Locate the cell with the specified text and output its [X, Y] center coordinate. 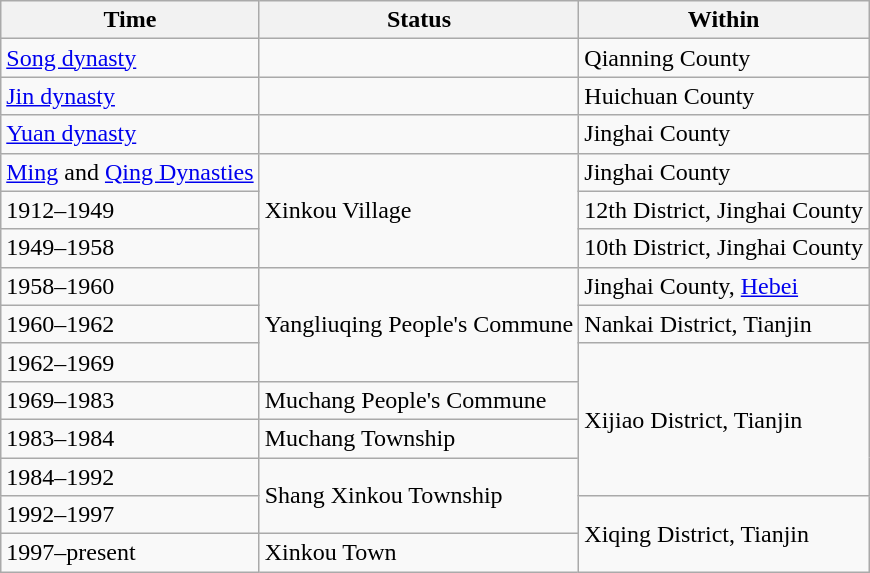
Within [724, 20]
1997–present [130, 553]
Muchang Township [419, 438]
1962–1969 [130, 362]
1984–1992 [130, 477]
Shang Xinkou Township [419, 496]
1969–1983 [130, 400]
Xinkou Village [419, 210]
Xinkou Town [419, 553]
Yuan dynasty [130, 134]
1960–1962 [130, 324]
Qianning County [724, 58]
12th District, Jinghai County [724, 210]
Status [419, 20]
Jinghai County, Hebei [724, 286]
Jin dynasty [130, 96]
Muchang People's Commune [419, 400]
Time [130, 20]
1992–1997 [130, 515]
1958–1960 [130, 286]
1912–1949 [130, 210]
Song dynasty [130, 58]
Xijiao District, Tianjin [724, 419]
Ming and Qing Dynasties [130, 172]
1949–1958 [130, 248]
Huichuan County [724, 96]
Nankai District, Tianjin [724, 324]
Yangliuqing People's Commune [419, 324]
10th District, Jinghai County [724, 248]
Xiqing District, Tianjin [724, 534]
1983–1984 [130, 438]
